Find where the given text appears and provide that cell's center as [x, y] coordinate. 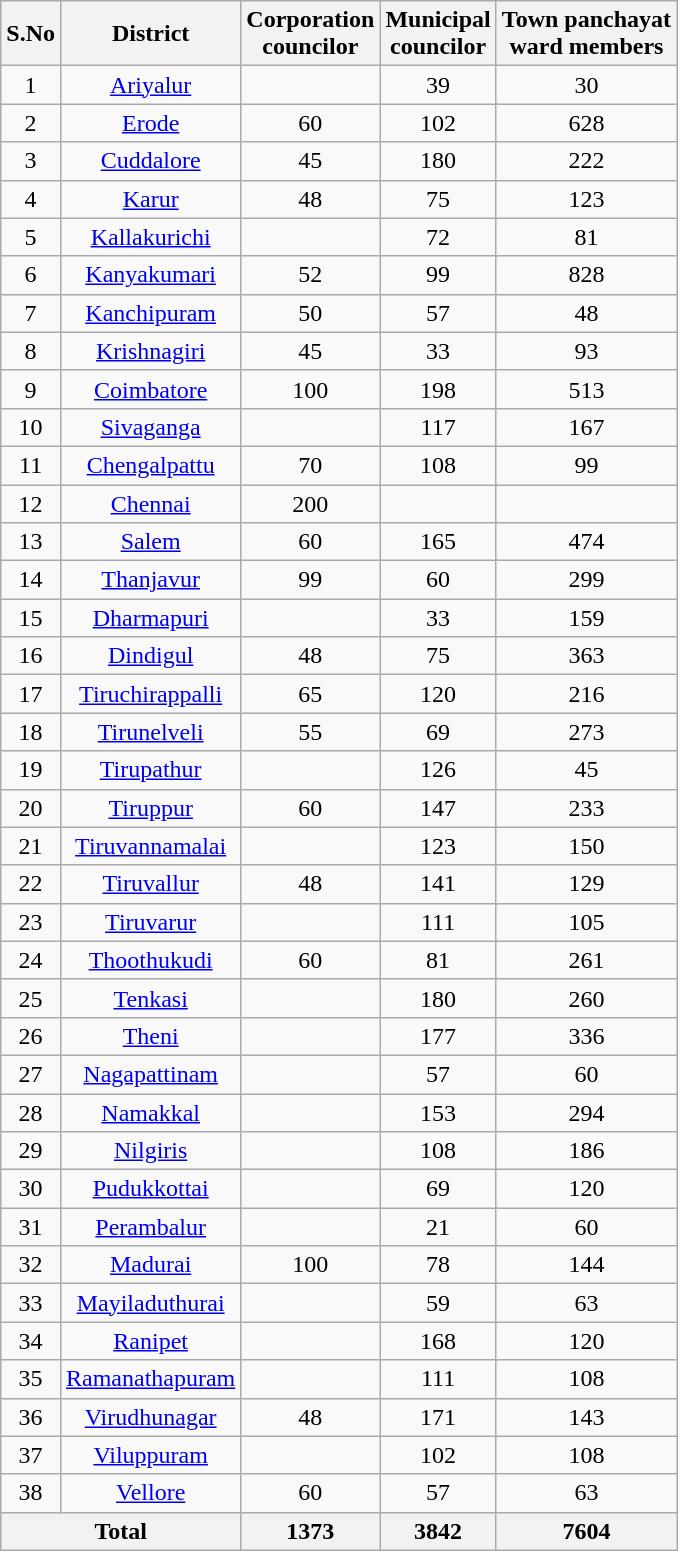
143 [586, 1417]
828 [586, 275]
4 [31, 199]
129 [586, 884]
29 [31, 1151]
2 [31, 123]
Thoothukudi [150, 960]
Krishnagiri [150, 351]
186 [586, 1151]
Ariyalur [150, 85]
159 [586, 618]
25 [31, 998]
273 [586, 732]
Ranipet [150, 1341]
336 [586, 1036]
Tiruvarur [150, 922]
17 [31, 694]
Nagapattinam [150, 1074]
34 [31, 1341]
Chengalpattu [150, 465]
15 [31, 618]
Tirupathur [150, 770]
628 [586, 123]
31 [31, 1227]
Chennai [150, 503]
Corporation councilor [310, 34]
233 [586, 808]
Coimbatore [150, 389]
32 [31, 1265]
177 [438, 1036]
36 [31, 1417]
Virudhunagar [150, 1417]
474 [586, 542]
38 [31, 1493]
Viluppuram [150, 1455]
14 [31, 580]
59 [438, 1303]
168 [438, 1341]
Dindigul [150, 656]
216 [586, 694]
Cuddalore [150, 161]
Pudukkottai [150, 1189]
7 [31, 313]
19 [31, 770]
8 [31, 351]
171 [438, 1417]
Nilgiris [150, 1151]
Dharmapuri [150, 618]
144 [586, 1265]
Tiruvannamalai [150, 846]
5 [31, 237]
Mayiladuthurai [150, 1303]
261 [586, 960]
Theni [150, 1036]
Karur [150, 199]
24 [31, 960]
9 [31, 389]
23 [31, 922]
93 [586, 351]
6 [31, 275]
3 [31, 161]
District [150, 34]
117 [438, 427]
39 [438, 85]
Tenkasi [150, 998]
11 [31, 465]
78 [438, 1265]
Tirunelveli [150, 732]
Erode [150, 123]
1373 [310, 1531]
141 [438, 884]
7604 [586, 1531]
260 [586, 998]
294 [586, 1113]
Perambalur [150, 1227]
1 [31, 85]
72 [438, 237]
147 [438, 808]
35 [31, 1379]
3842 [438, 1531]
52 [310, 275]
126 [438, 770]
Thanjavur [150, 580]
150 [586, 846]
28 [31, 1113]
20 [31, 808]
Tiruppur [150, 808]
27 [31, 1074]
Kanchipuram [150, 313]
Town panchayat ward members [586, 34]
70 [310, 465]
37 [31, 1455]
Vellore [150, 1493]
13 [31, 542]
Total [121, 1531]
22 [31, 884]
Namakkal [150, 1113]
S.No [31, 34]
363 [586, 656]
200 [310, 503]
Ramanathapuram [150, 1379]
Tiruchirappalli [150, 694]
26 [31, 1036]
299 [586, 580]
12 [31, 503]
222 [586, 161]
10 [31, 427]
18 [31, 732]
Sivaganga [150, 427]
55 [310, 732]
513 [586, 389]
198 [438, 389]
167 [586, 427]
16 [31, 656]
Tiruvallur [150, 884]
50 [310, 313]
Madurai [150, 1265]
Kanyakumari [150, 275]
Kallakurichi [150, 237]
153 [438, 1113]
165 [438, 542]
Salem [150, 542]
Municipal councilor [438, 34]
105 [586, 922]
65 [310, 694]
